Scan for the cell matching the given text and deliver its [x, y] coordinate at center. 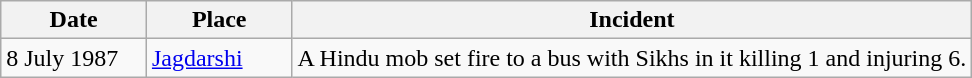
Place [219, 20]
Incident [632, 20]
Jagdarshi [219, 58]
8 July 1987 [74, 58]
Date [74, 20]
A Hindu mob set fire to a bus with Sikhs in it killing 1 and injuring 6. [632, 58]
